Pinpoint the cell where the given text exists, returning its [x, y] midpoint coordinate. 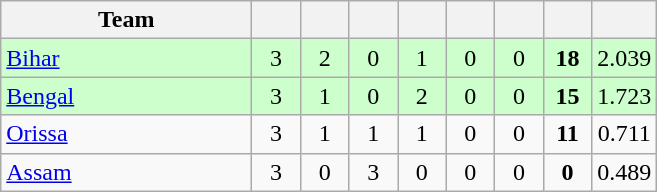
15 [568, 96]
Team [126, 20]
11 [568, 134]
1.723 [624, 96]
0.489 [624, 172]
0.711 [624, 134]
Assam [126, 172]
18 [568, 58]
2.039 [624, 58]
Bihar [126, 58]
Orissa [126, 134]
Bengal [126, 96]
